Capture the cell that displays the provided text and extract its (x, y) central coordinate. 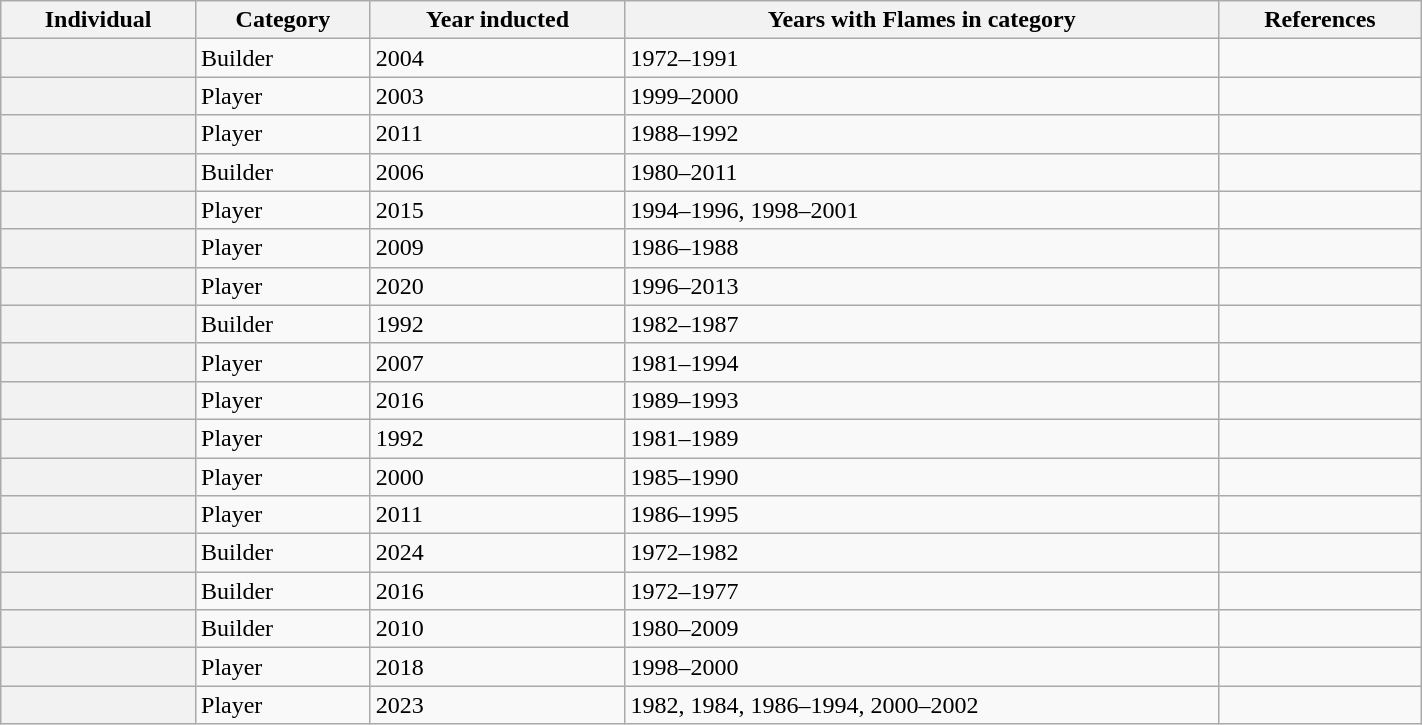
1994–1996, 1998–2001 (922, 210)
2007 (498, 362)
1989–1993 (922, 400)
Year inducted (498, 20)
1980–2009 (922, 629)
1988–1992 (922, 134)
2020 (498, 286)
1996–2013 (922, 286)
2003 (498, 96)
2006 (498, 172)
References (1320, 20)
1972–1982 (922, 553)
2015 (498, 210)
1982–1987 (922, 324)
1972–1991 (922, 58)
Category (284, 20)
2018 (498, 667)
1972–1977 (922, 591)
Individual (98, 20)
2023 (498, 705)
2010 (498, 629)
1980–2011 (922, 172)
1986–1988 (922, 248)
1981–1989 (922, 438)
Years with Flames in category (922, 20)
2000 (498, 477)
1986–1995 (922, 515)
2004 (498, 58)
2024 (498, 553)
1982, 1984, 1986–1994, 2000–2002 (922, 705)
1985–1990 (922, 477)
1981–1994 (922, 362)
2009 (498, 248)
1998–2000 (922, 667)
1999–2000 (922, 96)
